Scan for the cell matching the given text and deliver its [x, y] coordinate at center. 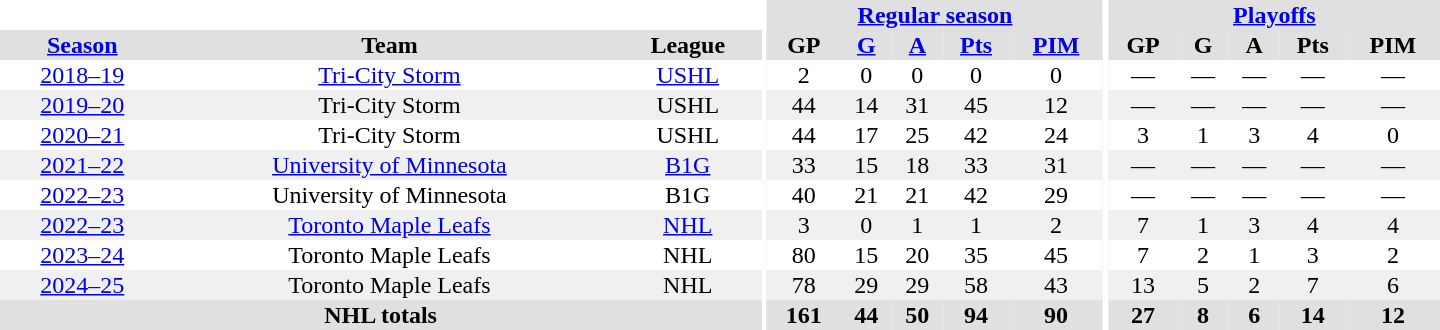
2020–21 [82, 135]
40 [804, 195]
2019–20 [82, 105]
18 [918, 165]
2018–19 [82, 75]
50 [918, 315]
Team [390, 45]
17 [866, 135]
2024–25 [82, 285]
80 [804, 255]
94 [976, 315]
8 [1204, 315]
2021–22 [82, 165]
58 [976, 285]
25 [918, 135]
20 [918, 255]
Playoffs [1274, 15]
78 [804, 285]
43 [1056, 285]
5 [1204, 285]
2023–24 [82, 255]
24 [1056, 135]
13 [1144, 285]
League [688, 45]
90 [1056, 315]
161 [804, 315]
Season [82, 45]
35 [976, 255]
27 [1144, 315]
Regular season [935, 15]
NHL totals [380, 315]
